Find where the given text appears and provide that cell's center as (x, y) coordinate. 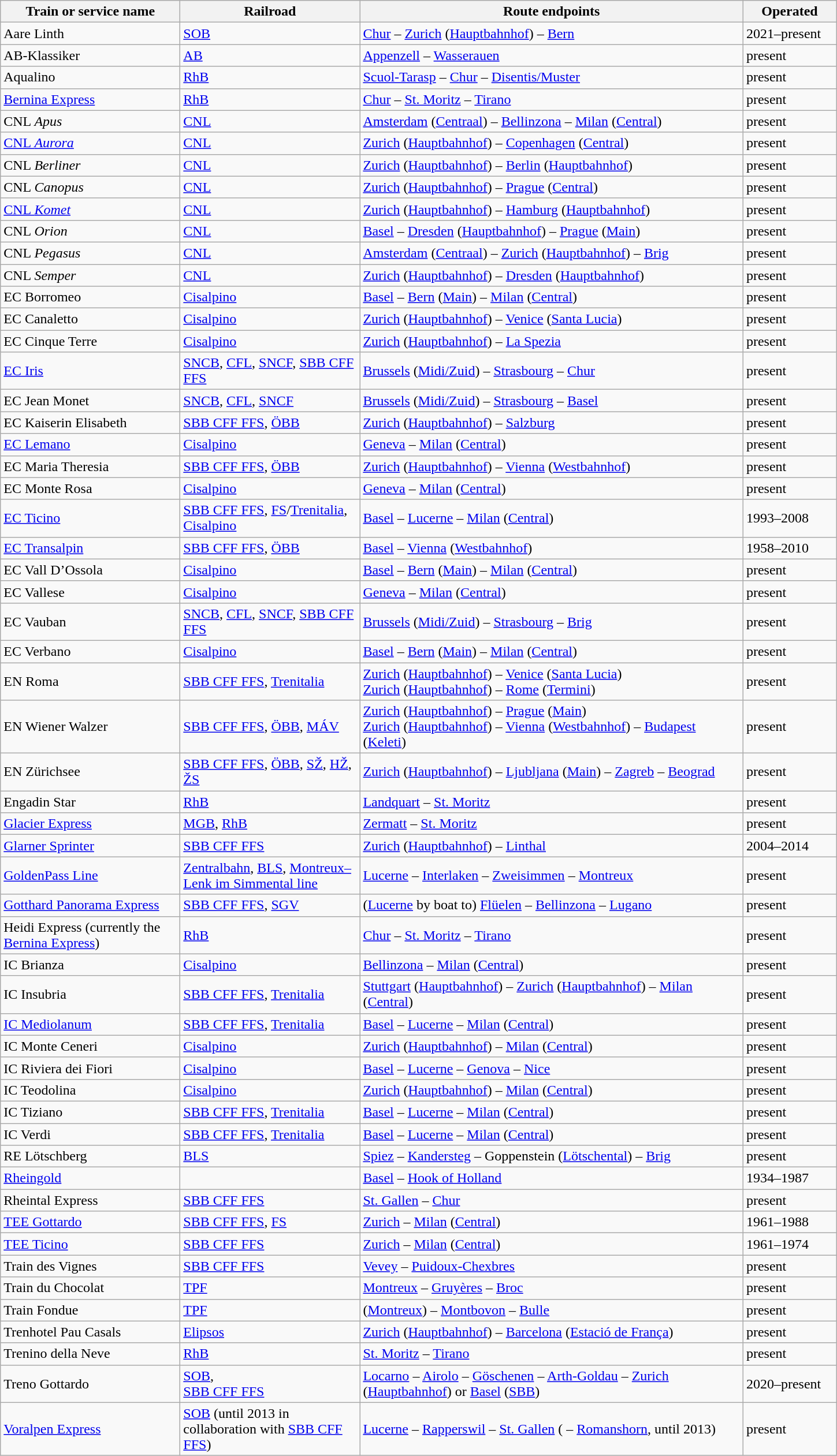
Brussels (Midi/Zuid) – Strasbourg – Chur (552, 371)
(Montreux) – Montbovon – Bulle (552, 1310)
Zurich (Hauptbahnhof) – Barcelona (Estació de França) (552, 1332)
1961–1974 (789, 1244)
Zurich (Hauptbahnhof) – Prague (Central) (552, 187)
AB-Klassiker (90, 55)
AB (270, 55)
Train or service name (90, 12)
SBB CFF FFS, FS (270, 1222)
Railroad (270, 12)
CNL Orion (90, 231)
Zurich (Hauptbahnhof) – Linthal (552, 846)
CNL Pegasus (90, 253)
CNL Canopus (90, 187)
SBB CFF FFS, SGV (270, 905)
Trenhotel Pau Casals (90, 1332)
Landquart – St. Moritz (552, 802)
Aare Linth (90, 33)
RE Lötschberg (90, 1156)
1961–1988 (789, 1222)
Zurich (Hauptbahnhof) – Hamburg (Hauptbahnhof) (552, 209)
Zurich (Hauptbahnhof) – Venice (Santa Lucia)Zurich (Hauptbahnhof) – Rome (Termini) (552, 681)
IC Teodolina (90, 1090)
EN Roma (90, 681)
EC Vauban (90, 621)
Amsterdam (Centraal) – Bellinzona – Milan (Central) (552, 121)
Basel – Vienna (Westbahnhof) (552, 548)
Rheingold (90, 1178)
(Lucerne by boat to) Flüelen – Bellinzona – Lugano (552, 905)
Brussels (Midi/Zuid) – Strasbourg – Basel (552, 401)
EC Maria Theresia (90, 466)
Zurich (Hauptbahnhof) – Prague (Main)Zurich (Hauptbahnhof) – Vienna (Westbahnhof) – Budapest (Keleti) (552, 727)
MGB, RhB (270, 824)
TEE Ticino (90, 1244)
CNL Komet (90, 209)
Lucerne – Rapperswil – St. Gallen ( – Romanshorn, until 2013) (552, 1429)
EC Vallese (90, 592)
Glacier Express (90, 824)
2004–2014 (789, 846)
EC Verbano (90, 651)
CNL Apus (90, 121)
EN Zürichsee (90, 772)
IC Riviera dei Fiori (90, 1068)
Basel – Hook of Holland (552, 1178)
Voralpen Express (90, 1429)
EC Borromeo (90, 297)
2020–present (789, 1383)
SOB (270, 33)
Glarner Sprinter (90, 846)
Bernina Express (90, 99)
Zurich (Hauptbahnhof) – Dresden (Hauptbahnhof) (552, 275)
IC Verdi (90, 1134)
Train Fondue (90, 1310)
EC Vall D’Ossola (90, 570)
Zentralbahn, BLS, Montreux–Lenk im Simmental line (270, 875)
EC Kaiserin Elisabeth (90, 423)
Brussels (Midi/Zuid) – Strasbourg – Brig (552, 621)
CNL Semper (90, 275)
Rheintal Express (90, 1200)
EC Transalpin (90, 548)
IC Monte Ceneri (90, 1046)
SNCB, CFL, SNCF (270, 401)
1934–1987 (789, 1178)
Appenzell – Wasserauen (552, 55)
Bellinzona – Milan (Central) (552, 965)
EC Cinque Terre (90, 341)
Elipsos (270, 1332)
SOB (until 2013 in collaboration with SBB CFF FFS) (270, 1429)
SBB CFF FFS, ÖBB, SŽ, HŽ, ŽS (270, 772)
Lucerne – Interlaken – Zweisimmen – Montreux (552, 875)
IC Mediolanum (90, 1024)
EC Canaletto (90, 319)
Basel – Lucerne – Genova – Nice (552, 1068)
EC Jean Monet (90, 401)
EC Monte Rosa (90, 488)
Amsterdam (Centraal) – Zurich (Hauptbahnhof) – Brig (552, 253)
Route endpoints (552, 12)
St. Gallen – Chur (552, 1200)
Trenino della Neve (90, 1354)
1958–2010 (789, 548)
SBB CFF FFS, ÖBB, MÁV (270, 727)
Zurich (Hauptbahnhof) – Ljubljana (Main) – Zagreb – Beograd (552, 772)
Zurich (Hauptbahnhof) – Salzburg (552, 423)
Operated (789, 12)
GoldenPass Line (90, 875)
CNL Aurora (90, 143)
Aqualino (90, 77)
Zurich (Hauptbahnhof) – La Spezia (552, 341)
Stuttgart (Hauptbahnhof) – Zurich (Hauptbahnhof) – Milan (Central) (552, 994)
Zurich (Hauptbahnhof) – Copenhagen (Central) (552, 143)
Zurich (Hauptbahnhof) – Venice (Santa Lucia) (552, 319)
Zurich (Hauptbahnhof) – Berlin (Hauptbahnhof) (552, 165)
Vevey – Puidoux-Chexbres (552, 1266)
Engadin Star (90, 802)
Zurich (Hauptbahnhof) – Vienna (Westbahnhof) (552, 466)
Gotthard Panorama Express (90, 905)
EC Iris (90, 371)
Train du Chocolat (90, 1288)
Treno Gottardo (90, 1383)
SOB,SBB CFF FFS (270, 1383)
IC Tiziano (90, 1112)
Train des Vignes (90, 1266)
Spiez – Kandersteg – Goppenstein (Lötschental) – Brig (552, 1156)
Scuol-Tarasp – Chur – Disentis/Muster (552, 77)
EN Wiener Walzer (90, 727)
IC Insubria (90, 994)
2021–present (789, 33)
1993–2008 (789, 518)
TEE Gottardo (90, 1222)
Zermatt – St. Moritz (552, 824)
BLS (270, 1156)
CNL Berliner (90, 165)
SBB CFF FFS, FS/Trenitalia, Cisalpino (270, 518)
Basel – Dresden (Hauptbahnhof) – Prague (Main) (552, 231)
EC Lemano (90, 445)
St. Moritz – Tirano (552, 1354)
Montreux – Gruyères – Broc (552, 1288)
Locarno – Airolo – Göschenen – Arth-Goldau – Zurich (Hauptbahnhof) or Basel (SBB) (552, 1383)
Chur – Zurich (Hauptbahnhof) – Bern (552, 33)
Heidi Express (currently the Bernina Express) (90, 935)
EC Ticino (90, 518)
IC Brianza (90, 965)
